Detect which cell encompasses the target text, then output its [x, y] center coordinate. 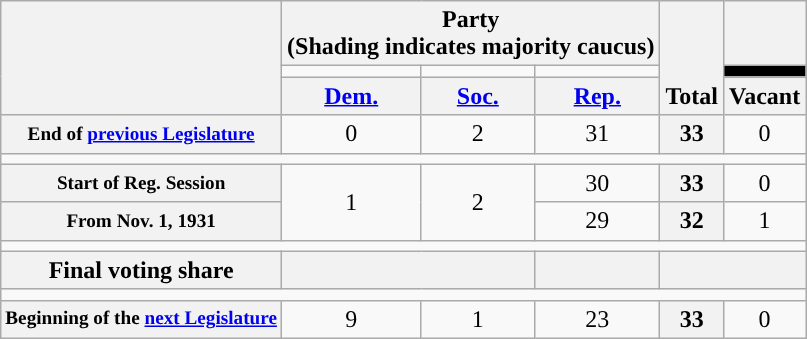
23 [598, 319]
Party (Shading indicates majority caucus) [471, 34]
Rep. [598, 96]
9 [352, 319]
Vacant [764, 96]
30 [598, 183]
Soc. [478, 96]
31 [598, 134]
Dem. [352, 96]
Beginning of the next Legislature [142, 319]
32 [692, 221]
From Nov. 1, 1931 [142, 221]
29 [598, 221]
Start of Reg. Session [142, 183]
End of previous Legislature [142, 134]
Total [692, 58]
Final voting share [142, 270]
